For the text-containing cell, return its midpoint in [X, Y] coordinate format. 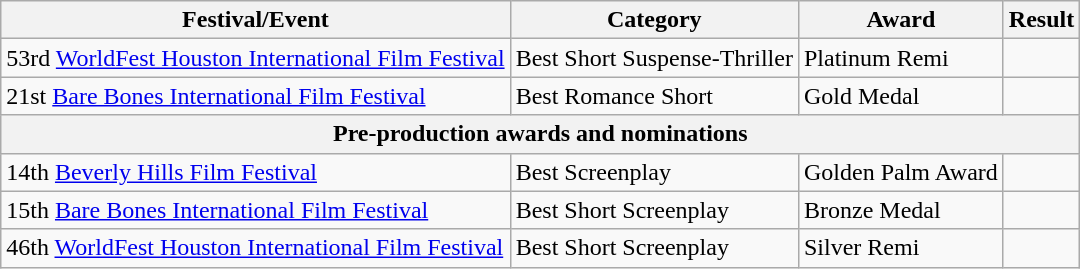
Best Short Suspense-Thriller [654, 58]
Award [900, 20]
21st Bare Bones International Film Festival [256, 96]
Best Romance Short [654, 96]
Category [654, 20]
Festival/Event [256, 20]
Silver Remi [900, 248]
Pre-production awards and nominations [540, 134]
Bronze Medal [900, 210]
Best Screenplay [654, 172]
Platinum Remi [900, 58]
Result [1041, 20]
14th Beverly Hills Film Festival [256, 172]
53rd WorldFest Houston International Film Festival [256, 58]
Gold Medal [900, 96]
Golden Palm Award [900, 172]
46th WorldFest Houston International Film Festival [256, 248]
15th Bare Bones International Film Festival [256, 210]
